Determine the [X, Y] coordinate at the center of the cell enclosing the given text.  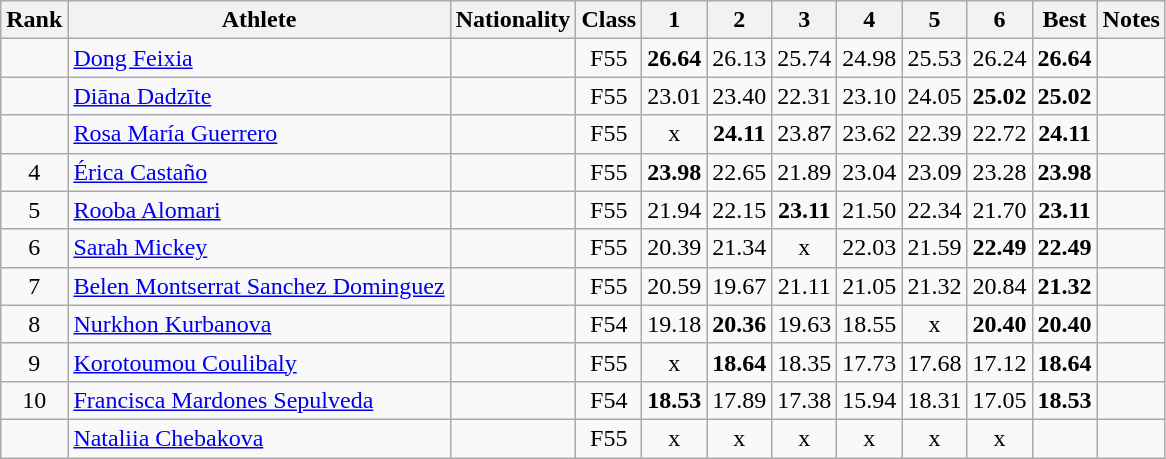
1 [674, 20]
Nationality [513, 20]
26.13 [740, 58]
22.65 [740, 172]
17.89 [740, 400]
22.15 [740, 210]
21.50 [870, 210]
23.87 [804, 134]
24.05 [934, 96]
17.05 [1000, 400]
21.89 [804, 172]
Nurkhon Kurbanova [259, 324]
Korotoumou Coulibaly [259, 362]
Diāna Dadzīte [259, 96]
20.59 [674, 286]
19.18 [674, 324]
19.67 [740, 286]
21.94 [674, 210]
Francisca Mardones Sepulveda [259, 400]
25.74 [804, 58]
22.34 [934, 210]
3 [804, 20]
Rosa María Guerrero [259, 134]
17.73 [870, 362]
7 [34, 286]
21.11 [804, 286]
22.31 [804, 96]
17.38 [804, 400]
22.72 [1000, 134]
25.53 [934, 58]
23.10 [870, 96]
23.62 [870, 134]
22.39 [934, 134]
Rooba Alomari [259, 210]
9 [34, 362]
Belen Montserrat Sanchez Dominguez [259, 286]
2 [740, 20]
20.36 [740, 324]
23.09 [934, 172]
23.01 [674, 96]
Nataliia Chebakova [259, 438]
Dong Feixia [259, 58]
Rank [34, 20]
22.03 [870, 248]
Best [1064, 20]
Class [609, 20]
21.59 [934, 248]
23.28 [1000, 172]
10 [34, 400]
17.12 [1000, 362]
21.34 [740, 248]
26.24 [1000, 58]
18.35 [804, 362]
18.55 [870, 324]
Sarah Mickey [259, 248]
23.04 [870, 172]
21.70 [1000, 210]
Notes [1131, 20]
Athlete [259, 20]
23.40 [740, 96]
17.68 [934, 362]
15.94 [870, 400]
24.98 [870, 58]
8 [34, 324]
18.31 [934, 400]
19.63 [804, 324]
20.84 [1000, 286]
21.05 [870, 286]
Érica Castaño [259, 172]
20.39 [674, 248]
